From the cell containing the given text, extract its center point as [x, y] coordinate. 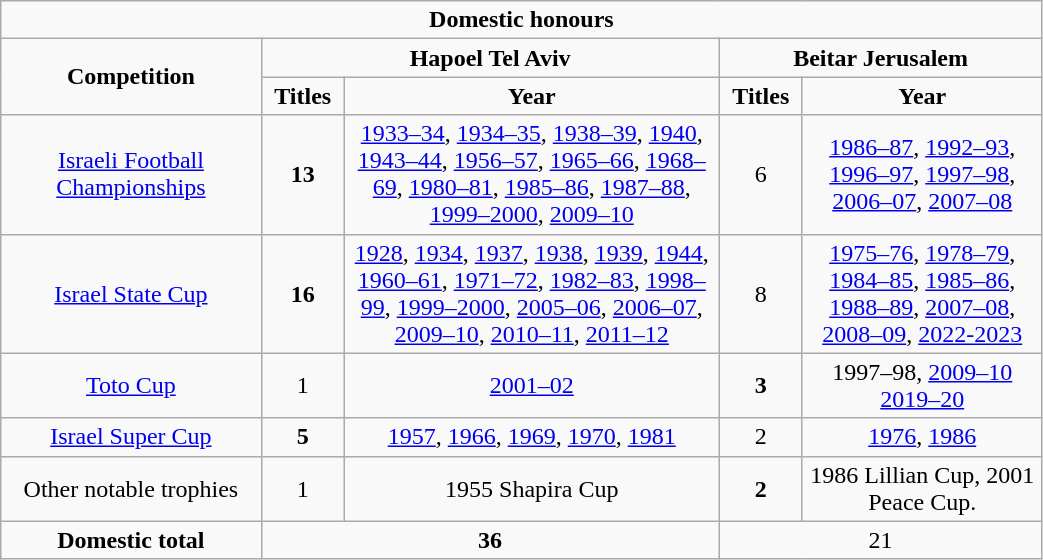
1976, 1986 [922, 437]
1986 Lillian Cup, 2001 Peace Cup. [922, 488]
Other notable trophies [131, 488]
Israel Super Cup [131, 437]
Israeli Football Championships [131, 174]
16 [302, 294]
8 [760, 294]
5 [302, 437]
1933–34, 1934–35, 1938–39, 1940, 1943–44, 1956–57, 1965–66, 1968–69, 1980–81, 1985–86, 1987–88, 1999–2000, 2009–10 [532, 174]
6 [760, 174]
1955 Shapira Cup [532, 488]
2001–02 [532, 386]
21 [880, 540]
Toto Cup [131, 386]
Beitar Jerusalem [880, 58]
Domestic honours [522, 20]
36 [490, 540]
Competition [131, 77]
Domestic total [131, 540]
Israel State Cup [131, 294]
1928, 1934, 1937, 1938, 1939, 1944, 1960–61, 1971–72, 1982–83, 1998–99, 1999–2000, 2005–06, 2006–07, 2009–10, 2010–11, 2011–12 [532, 294]
3 [760, 386]
1975–76, 1978–79, 1984–85, 1985–86, 1988–89, 2007–08, 2008–09, 2022-2023 [922, 294]
1986–87, 1992–93, 1996–97, 1997–98, 2006–07, 2007–08 [922, 174]
1957, 1966, 1969, 1970, 1981 [532, 437]
1997–98, 2009–10 2019–20 [922, 386]
Hapoel Tel Aviv [490, 58]
13 [302, 174]
